Identify which cell holds the provided text, then report its (x, y) central coordinate. 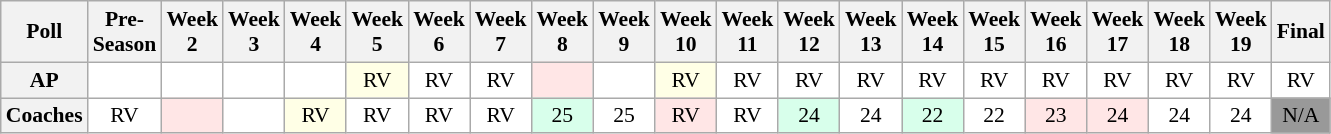
23 (1056, 116)
Week4 (316, 32)
Week10 (686, 32)
Week2 (192, 32)
Week19 (1241, 32)
Week11 (748, 32)
Week3 (254, 32)
Poll (44, 32)
N/A (1301, 116)
Pre-Season (125, 32)
Week5 (377, 32)
Week16 (1056, 32)
Week15 (994, 32)
Week13 (871, 32)
Week18 (1179, 32)
Week14 (933, 32)
Coaches (44, 116)
Week6 (439, 32)
Week8 (562, 32)
Week7 (501, 32)
Week17 (1118, 32)
Week12 (809, 32)
AP (44, 80)
Week9 (624, 32)
Final (1301, 32)
